Extract the (X, Y) coordinate from the center of the cell holding the provided text.  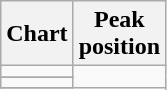
Peakposition (119, 34)
Chart (37, 34)
